Scan for the cell matching the given text and deliver its (X, Y) coordinate at center. 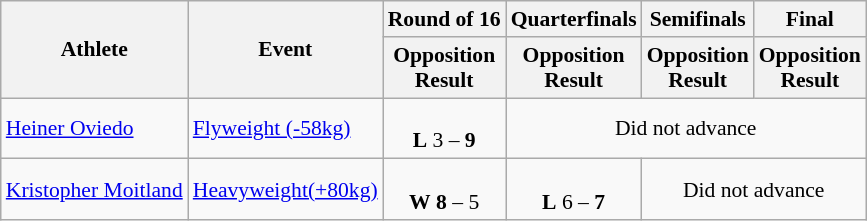
Event (286, 50)
Quarterfinals (574, 19)
W 8 – 5 (444, 190)
Heiner Oviedo (94, 128)
L 6 – 7 (574, 190)
Flyweight (-58kg) (286, 128)
Kristopher Moitland (94, 190)
Round of 16 (444, 19)
Semifinals (698, 19)
Athlete (94, 50)
Final (810, 19)
L 3 – 9 (444, 128)
Heavyweight(+80kg) (286, 190)
